Capture the cell that displays the provided text and extract its (X, Y) central coordinate. 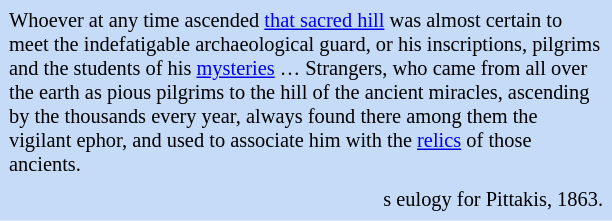
s eulogy for Pittakis, 1863. (306, 200)
